Scan for the cell matching the given text and deliver its [x, y] coordinate at center. 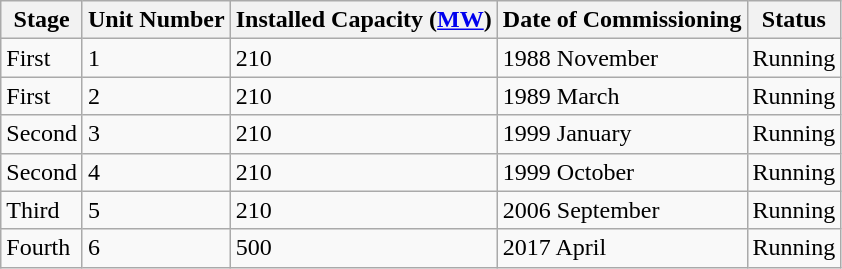
Unit Number [156, 20]
Fourth [42, 248]
4 [156, 172]
1988 November [622, 58]
2017 April [622, 248]
Installed Capacity (MW) [364, 20]
Third [42, 210]
2006 September [622, 210]
Date of Commissioning [622, 20]
2 [156, 96]
Status [794, 20]
5 [156, 210]
6 [156, 248]
1999 January [622, 134]
500 [364, 248]
1999 October [622, 172]
3 [156, 134]
Stage [42, 20]
1 [156, 58]
1989 March [622, 96]
